Output the (x, y) coordinate of the center of the cell containing the given text.  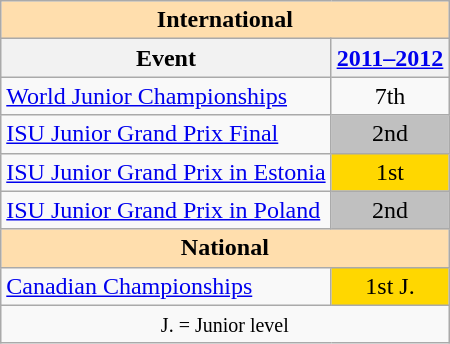
National (225, 248)
Canadian Championships (166, 286)
1st (390, 172)
J. = Junior level (225, 324)
1st J. (390, 286)
7th (390, 96)
International (225, 20)
ISU Junior Grand Prix in Estonia (166, 172)
Event (166, 58)
ISU Junior Grand Prix in Poland (166, 210)
2011–2012 (390, 58)
World Junior Championships (166, 96)
ISU Junior Grand Prix Final (166, 134)
